Detect which cell encompasses the target text, then output its (X, Y) center coordinate. 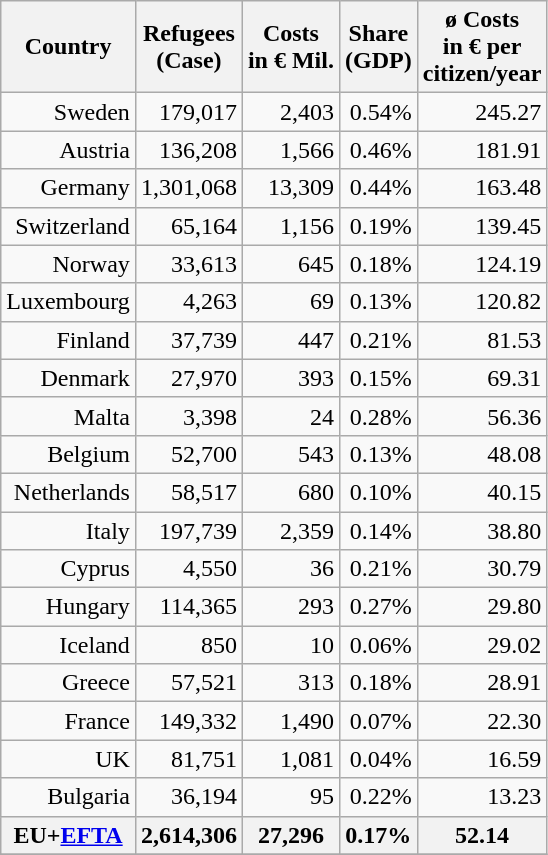
136,208 (188, 150)
1,156 (290, 226)
81,751 (188, 759)
56.36 (482, 416)
Refugees (Case) (188, 47)
179,017 (188, 112)
81.53 (482, 340)
29.02 (482, 645)
0.19% (378, 226)
Country (68, 47)
Bulgaria (68, 797)
57,521 (188, 683)
245.27 (482, 112)
52.14 (482, 835)
0.44% (378, 188)
Cyprus (68, 569)
38.80 (482, 531)
27,296 (290, 835)
4,550 (188, 569)
293 (290, 607)
Costs in € Mil. (290, 47)
124.19 (482, 264)
Malta (68, 416)
2,403 (290, 112)
UK (68, 759)
Iceland (68, 645)
0.15% (378, 378)
10 (290, 645)
France (68, 721)
48.08 (482, 454)
Netherlands (68, 492)
1,490 (290, 721)
0.17% (378, 835)
139.45 (482, 226)
30.79 (482, 569)
313 (290, 683)
24 (290, 416)
37,739 (188, 340)
Greece (68, 683)
3,398 (188, 416)
36 (290, 569)
Denmark (68, 378)
447 (290, 340)
0.07% (378, 721)
EU+EFTA (68, 835)
0.54% (378, 112)
0.22% (378, 797)
114,365 (188, 607)
2,614,306 (188, 835)
163.48 (482, 188)
0.27% (378, 607)
52,700 (188, 454)
543 (290, 454)
ø Costs in € per citizen/year (482, 47)
13.23 (482, 797)
393 (290, 378)
0.06% (378, 645)
69 (290, 302)
40.15 (482, 492)
36,194 (188, 797)
645 (290, 264)
1,301,068 (188, 188)
22.30 (482, 721)
13,309 (290, 188)
1,081 (290, 759)
69.31 (482, 378)
28.91 (482, 683)
Germany (68, 188)
Luxembourg (68, 302)
197,739 (188, 531)
Finland (68, 340)
27,970 (188, 378)
95 (290, 797)
850 (188, 645)
0.46% (378, 150)
Italy (68, 531)
65,164 (188, 226)
Austria (68, 150)
Belgium (68, 454)
680 (290, 492)
Hungary (68, 607)
120.82 (482, 302)
149,332 (188, 721)
Switzerland (68, 226)
181.91 (482, 150)
29.80 (482, 607)
2,359 (290, 531)
33,613 (188, 264)
0.04% (378, 759)
16.59 (482, 759)
1,566 (290, 150)
4,263 (188, 302)
Sweden (68, 112)
0.10% (378, 492)
58,517 (188, 492)
Norway (68, 264)
0.14% (378, 531)
0.28% (378, 416)
Share (GDP) (378, 47)
